Output the (X, Y) coordinate of the center of the cell containing the given text.  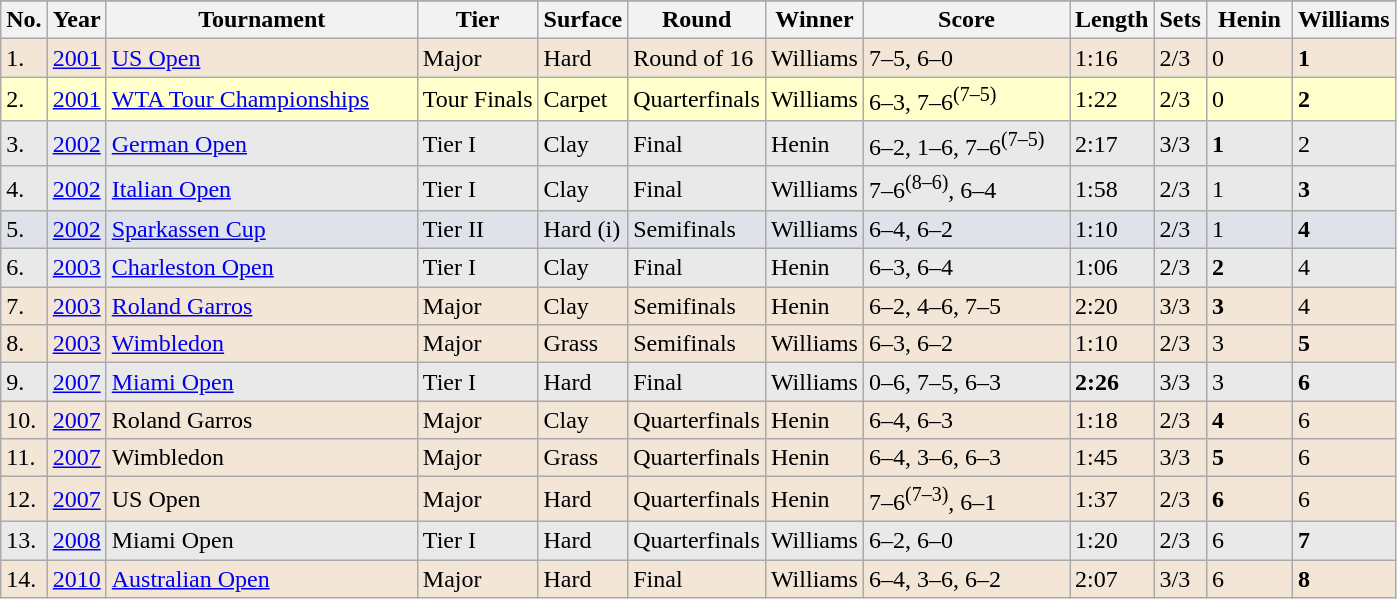
7–5, 6–0 (966, 58)
12. (24, 500)
German Open (262, 144)
6–2, 4–6, 7–5 (966, 306)
Sets (1180, 20)
6–3, 6–4 (966, 268)
1:22 (1112, 100)
6–4, 3–6, 6–3 (966, 458)
2:17 (1112, 144)
Tournament (262, 20)
1:18 (1112, 420)
1:45 (1112, 458)
6. (24, 268)
2:20 (1112, 306)
14. (24, 579)
No. (24, 20)
Tier (478, 20)
11. (24, 458)
8 (1344, 579)
Score (966, 20)
2:26 (1112, 382)
2. (24, 100)
7 (1344, 541)
1:37 (1112, 500)
Sparkassen Cup (262, 230)
Australian Open (262, 579)
6–2, 1–6, 7–6(7–5) (966, 144)
2:07 (1112, 579)
1:16 (1112, 58)
0–6, 7–5, 6–3 (966, 382)
Carpet (583, 100)
Length (1112, 20)
6–4, 6–3 (966, 420)
Tour Finals (478, 100)
Round (697, 20)
7–6(8–6), 6–4 (966, 188)
6–3, 7–6(7–5) (966, 100)
Tier II (478, 230)
Round of 16 (697, 58)
Surface (583, 20)
10. (24, 420)
2010 (76, 579)
6–4, 6–2 (966, 230)
6–2, 6–0 (966, 541)
Year (76, 20)
13. (24, 541)
WTA Tour Championships (262, 100)
9. (24, 382)
1. (24, 58)
Italian Open (262, 188)
1:58 (1112, 188)
1:06 (1112, 268)
1:20 (1112, 541)
Hard (i) (583, 230)
Winner (814, 20)
4. (24, 188)
8. (24, 344)
6–4, 3–6, 6–2 (966, 579)
3. (24, 144)
5. (24, 230)
7. (24, 306)
2008 (76, 541)
7–6(7–3), 6–1 (966, 500)
Charleston Open (262, 268)
6–3, 6–2 (966, 344)
